Locate the cell with the specified text and output its (x, y) center coordinate. 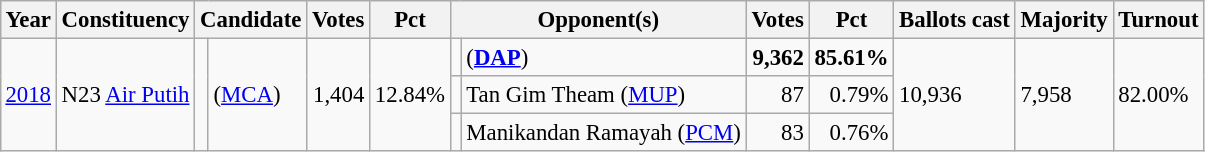
Ballots cast (954, 20)
1,404 (338, 94)
Opponent(s) (598, 20)
Tan Gim Theam (MUP) (604, 95)
12.84% (410, 94)
0.76% (852, 133)
10,936 (954, 94)
(MCA) (257, 94)
Majority (1064, 20)
(DAP) (604, 57)
87 (778, 95)
Candidate (251, 20)
Turnout (1158, 20)
Constituency (125, 20)
Year (28, 20)
2018 (28, 94)
Manikandan Ramayah (PCM) (604, 133)
85.61% (852, 57)
82.00% (1158, 94)
N23 Air Putih (125, 94)
9,362 (778, 57)
0.79% (852, 95)
83 (778, 133)
7,958 (1064, 94)
